Pinpoint the cell where the given text exists, returning its [X, Y] midpoint coordinate. 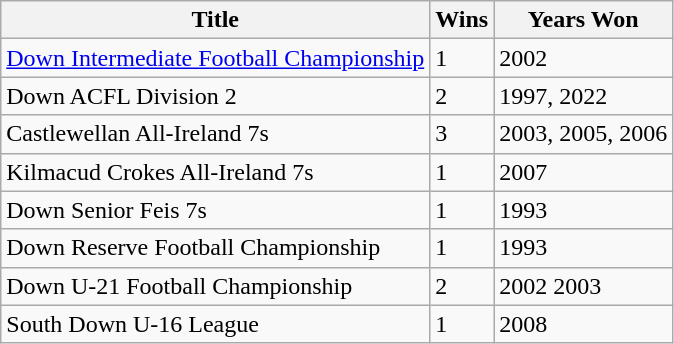
2002 [584, 58]
3 [462, 134]
Title [216, 20]
2008 [584, 324]
Down U-21 Football Championship [216, 286]
Down ACFL Division 2 [216, 96]
2003, 2005, 2006 [584, 134]
Castlewellan All-Ireland 7s [216, 134]
Down Intermediate Football Championship [216, 58]
1997, 2022 [584, 96]
Years Won [584, 20]
Down Senior Feis 7s [216, 210]
2007 [584, 172]
Down Reserve Football Championship [216, 248]
Wins [462, 20]
Kilmacud Crokes All-Ireland 7s [216, 172]
2002 2003 [584, 286]
South Down U-16 League [216, 324]
